From the cell containing the given text, extract its center point as (x, y) coordinate. 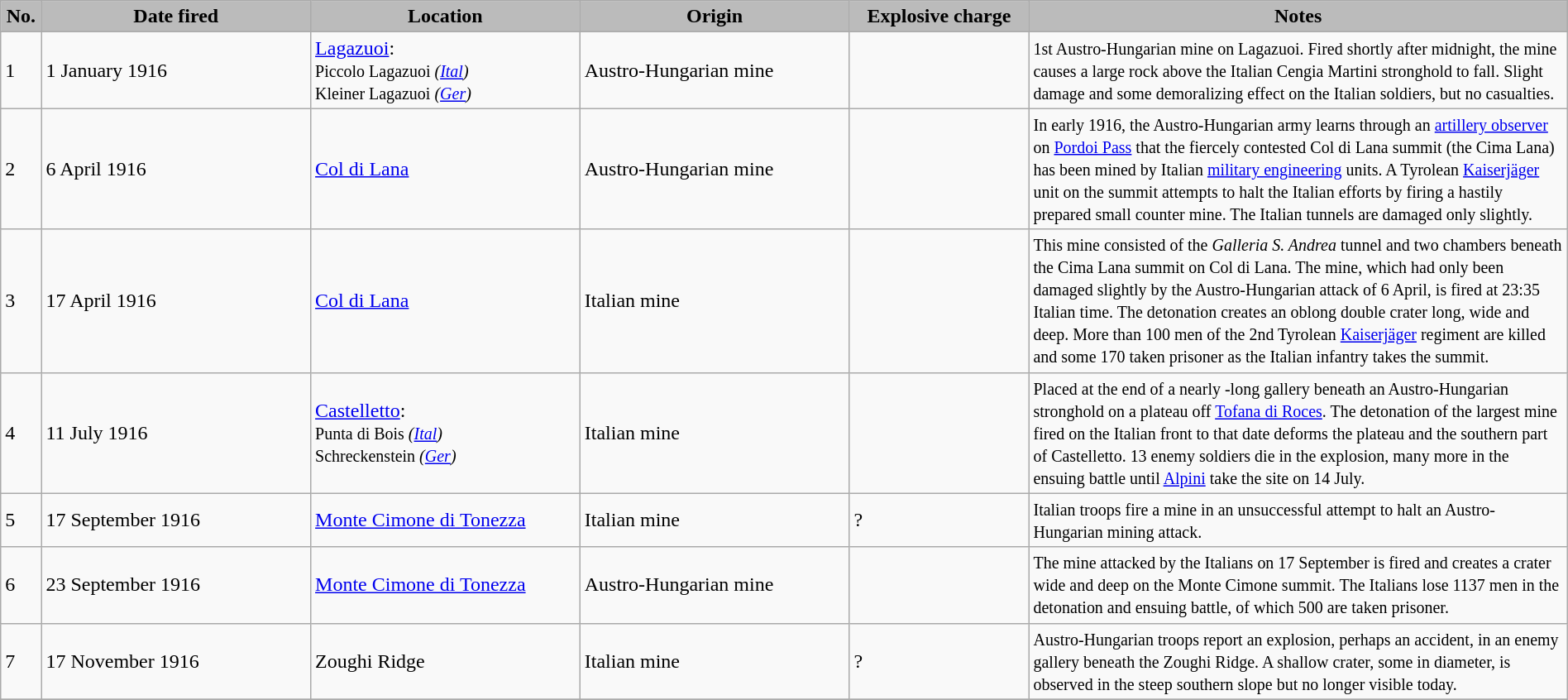
23 September 1916 (176, 585)
6 (22, 585)
6 April 1916 (176, 169)
Italian troops fire a mine in an unsuccessful attempt to halt an Austro-Hungarian mining attack. (1298, 520)
Explosive charge (939, 17)
5 (22, 520)
Castelletto: Punta di Bois (Ital) Schreckenstein (Ger) (446, 433)
2 (22, 169)
3 (22, 301)
17 November 1916 (176, 661)
Notes (1298, 17)
1 January 1916 (176, 70)
11 July 1916 (176, 433)
1 (22, 70)
7 (22, 661)
Date fired (176, 17)
Location (446, 17)
Origin (715, 17)
17 September 1916 (176, 520)
17 April 1916 (176, 301)
Lagazuoi: Piccolo Lagazuoi (Ital) Kleiner Lagazuoi (Ger) (446, 70)
4 (22, 433)
No. (22, 17)
Zoughi Ridge (446, 661)
